Provide the [X, Y] coordinate of the cell's center where the given text is located.  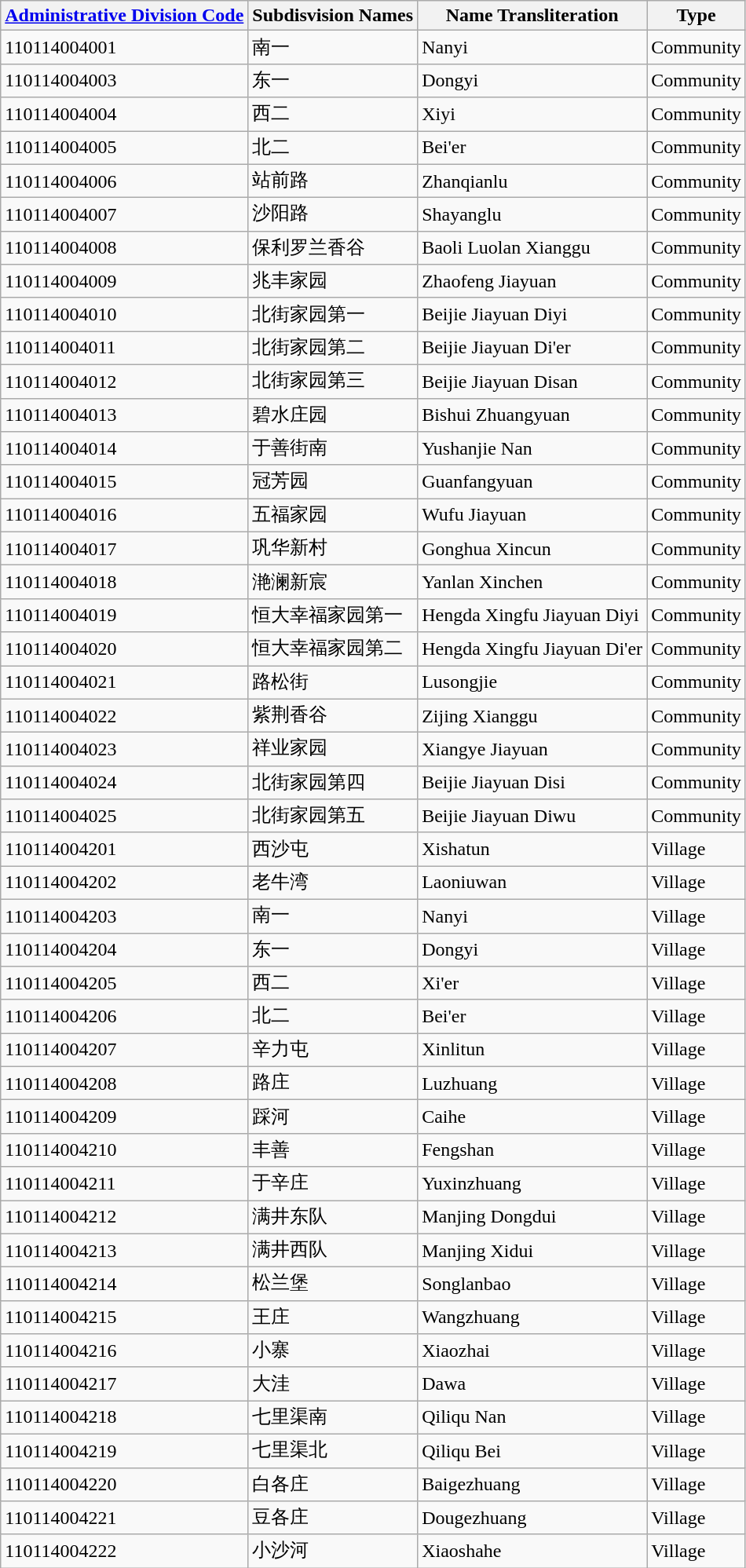
110114004020 [124, 649]
110114004212 [124, 1217]
110114004014 [124, 449]
110114004206 [124, 1016]
110114004221 [124, 1519]
王庄 [333, 1318]
110114004213 [124, 1250]
Lusongjie [532, 683]
满井西队 [333, 1250]
小沙河 [333, 1552]
Luzhuang [532, 1084]
110114004019 [124, 616]
Zhanqianlu [532, 181]
北街家园第三 [333, 382]
Xiangye Jiayuan [532, 749]
Xi'er [532, 983]
110114004009 [124, 281]
Yushanjie Nan [532, 449]
Gonghua Xincun [532, 548]
Beijie Jiayuan Di'er [532, 349]
110114004207 [124, 1051]
七里渠北 [333, 1451]
北街家园第二 [333, 349]
Zijing Xianggu [532, 716]
Baoli Luolan Xianggu [532, 248]
Shayanglu [532, 215]
Yuxinzhuang [532, 1184]
110114004220 [124, 1484]
Xiaoshahe [532, 1552]
110114004201 [124, 850]
110114004222 [124, 1552]
110114004216 [124, 1351]
110114004219 [124, 1451]
兆丰家园 [333, 281]
恒大幸福家园第一 [333, 616]
110114004008 [124, 248]
Type [697, 16]
Hengda Xingfu Jiayuan Di'er [532, 649]
110114004022 [124, 716]
110114004202 [124, 883]
站前路 [333, 181]
冠芳园 [333, 482]
老牛湾 [333, 883]
110114004023 [124, 749]
Wangzhuang [532, 1318]
丰善 [333, 1150]
辛力屯 [333, 1051]
Songlanbao [532, 1285]
110114004214 [124, 1285]
祥业家园 [333, 749]
110114004210 [124, 1150]
110114004001 [124, 47]
沙阳路 [333, 215]
Fengshan [532, 1150]
110114004006 [124, 181]
110114004013 [124, 415]
路松街 [333, 683]
Dougezhuang [532, 1519]
踩河 [333, 1117]
Beijie Jiayuan Diyi [532, 314]
Subdisvision Names [333, 16]
110114004010 [124, 314]
110114004218 [124, 1418]
五福家园 [333, 515]
松兰堡 [333, 1285]
110114004215 [124, 1318]
Beijie Jiayuan Disan [532, 382]
110114004005 [124, 148]
满井东队 [333, 1217]
Manjing Xidui [532, 1250]
Manjing Dongdui [532, 1217]
110114004217 [124, 1383]
豆各庄 [333, 1519]
紫荆香谷 [333, 716]
Dawa [532, 1383]
Wufu Jiayuan [532, 515]
Xishatun [532, 850]
西沙屯 [333, 850]
Administrative Division Code [124, 16]
110114004024 [124, 782]
Xiaozhai [532, 1351]
小寨 [333, 1351]
滟澜新宸 [333, 583]
Qiliqu Nan [532, 1418]
Caihe [532, 1117]
Qiliqu Bei [532, 1451]
Xinlitun [532, 1051]
110114004021 [124, 683]
Beijie Jiayuan Diwu [532, 817]
Zhaofeng Jiayuan [532, 281]
大洼 [333, 1383]
110114004018 [124, 583]
110114004007 [124, 215]
Beijie Jiayuan Disi [532, 782]
七里渠南 [333, 1418]
110114004211 [124, 1184]
110114004015 [124, 482]
Name Transliteration [532, 16]
110114004025 [124, 817]
110114004203 [124, 916]
110114004208 [124, 1084]
Hengda Xingfu Jiayuan Diyi [532, 616]
110114004204 [124, 950]
碧水庄园 [333, 415]
Yanlan Xinchen [532, 583]
110114004004 [124, 115]
巩华新村 [333, 548]
于辛庄 [333, 1184]
110114004209 [124, 1117]
恒大幸福家园第二 [333, 649]
北街家园第五 [333, 817]
北街家园第四 [333, 782]
Laoniuwan [532, 883]
北街家园第一 [333, 314]
于善街南 [333, 449]
110114004011 [124, 349]
110114004016 [124, 515]
110114004012 [124, 382]
Bishui Zhuangyuan [532, 415]
110114004003 [124, 80]
Guanfangyuan [532, 482]
白各庄 [333, 1484]
保利罗兰香谷 [333, 248]
110114004017 [124, 548]
110114004205 [124, 983]
路庄 [333, 1084]
Xiyi [532, 115]
Baigezhuang [532, 1484]
